Capture the cell that displays the provided text and extract its (x, y) central coordinate. 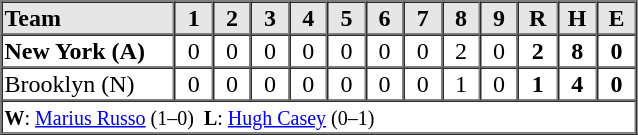
9 (499, 18)
Brooklyn (N) (88, 84)
R (538, 18)
3 (270, 18)
New York (A) (88, 50)
5 (346, 18)
7 (423, 18)
W: Marius Russo (1–0) L: Hugh Casey (0–1) (319, 116)
Team (88, 18)
E (616, 18)
H (577, 18)
6 (384, 18)
